Output the (X, Y) coordinate of the center of the cell containing the given text.  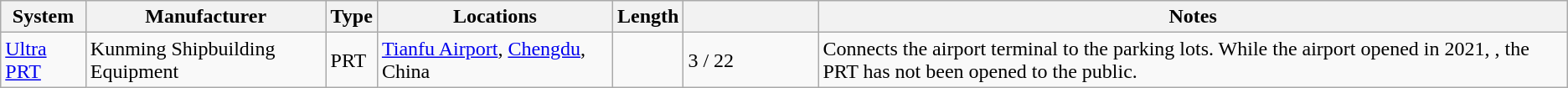
Notes (1193, 17)
System (44, 17)
Connects the airport terminal to the parking lots. While the airport opened in 2021, , the PRT has not been opened to the public. (1193, 60)
Tianfu Airport, Chengdu, China (494, 60)
3 / 22 (750, 60)
Ultra PRT (44, 60)
Manufacturer (206, 17)
PRT (352, 60)
Kunming Shipbuilding Equipment (206, 60)
Type (352, 17)
Locations (494, 17)
Length (647, 17)
